Locate the cell with the specified text and output its [x, y] center coordinate. 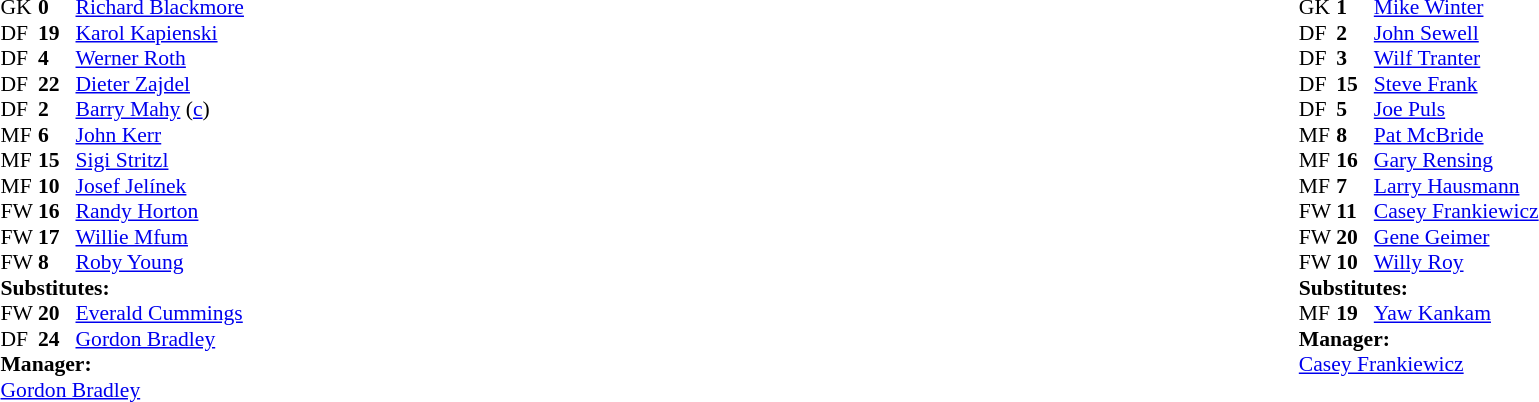
Larry Hausmann [1456, 186]
11 [1355, 211]
24 [57, 339]
Gene Geimer [1456, 237]
Josef Jelínek [160, 186]
4 [57, 59]
Werner Roth [160, 59]
Pat McBride [1456, 135]
Gary Rensing [1456, 161]
Wilf Tranter [1456, 59]
Joe Puls [1456, 109]
Everald Cummings [160, 313]
5 [1355, 109]
Yaw Kankam [1456, 313]
Randy Horton [160, 211]
Barry Mahy (c) [160, 109]
22 [57, 84]
6 [57, 135]
Sigi Stritzl [160, 161]
Gordon Bradley [160, 339]
Steve Frank [1456, 84]
Willie Mfum [160, 237]
3 [1355, 59]
Karol Kapienski [160, 33]
17 [57, 237]
John Sewell [1456, 33]
Roby Young [160, 263]
Dieter Zajdel [160, 84]
7 [1355, 186]
John Kerr [160, 135]
Willy Roy [1456, 263]
